Find where the given text appears and provide that cell's center as [x, y] coordinate. 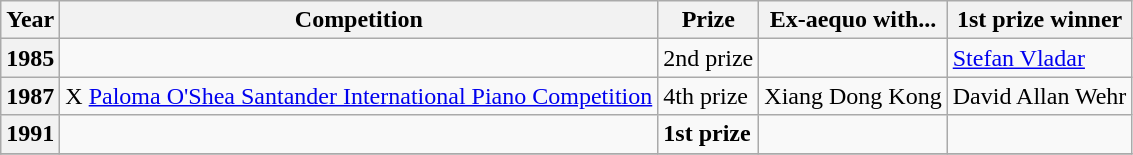
Prize [708, 20]
1985 [30, 58]
1987 [30, 96]
2nd prize [708, 58]
Year [30, 20]
David Allan Wehr [1040, 96]
Competition [359, 20]
1st prize [708, 134]
X Paloma O'Shea Santander International Piano Competition [359, 96]
Stefan Vladar [1040, 58]
Ex-aequo with... [853, 20]
Xiang Dong Kong [853, 96]
4th prize [708, 96]
1991 [30, 134]
1st prize winner [1040, 20]
